Capture the cell that displays the provided text and extract its [X, Y] central coordinate. 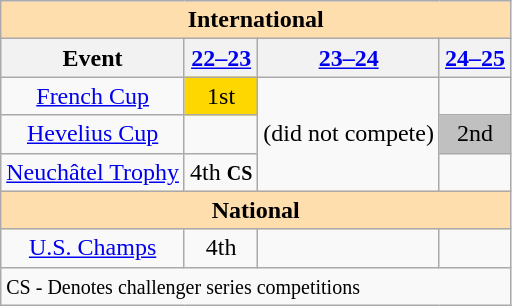
French Cup [93, 96]
CS - Denotes challenger series competitions [256, 286]
Neuchâtel Trophy [93, 172]
24–25 [474, 58]
22–23 [220, 58]
International [256, 20]
4th [220, 248]
2nd [474, 134]
National [256, 210]
Event [93, 58]
4th CS [220, 172]
Hevelius Cup [93, 134]
U.S. Champs [93, 248]
23–24 [349, 58]
1st [220, 96]
(did not compete) [349, 134]
